Pinpoint the cell where the given text exists, returning its [x, y] midpoint coordinate. 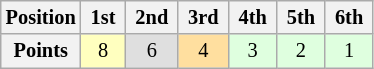
3 [253, 51]
5th [301, 17]
4th [253, 17]
2nd [152, 17]
3rd [203, 17]
2 [301, 51]
1 [349, 51]
1st [104, 17]
8 [104, 51]
Points [41, 51]
6 [152, 51]
Position [41, 17]
4 [203, 51]
6th [349, 17]
